Capture the cell that displays the provided text and extract its [X, Y] central coordinate. 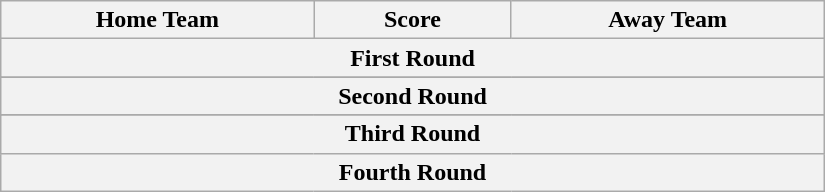
Score [412, 20]
First Round [413, 58]
Second Round [413, 96]
Fourth Round [413, 172]
Home Team [158, 20]
Third Round [413, 134]
Away Team [668, 20]
